Provide the (x, y) coordinate of the cell's center where the given text is located.  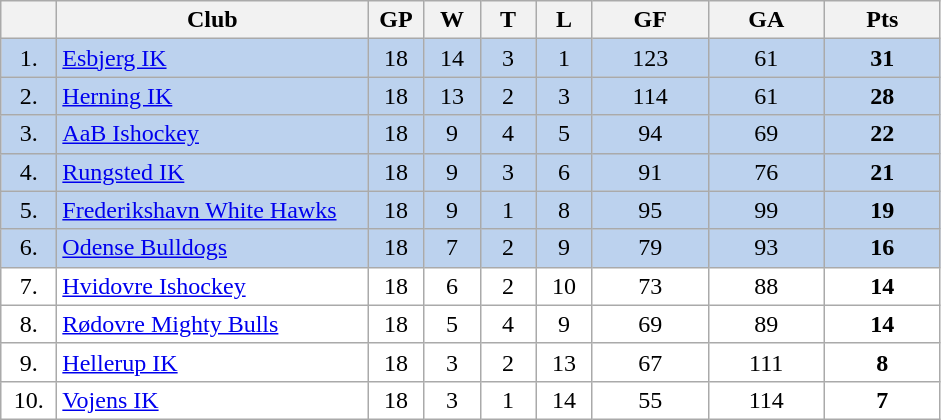
31 (882, 58)
79 (650, 248)
73 (650, 286)
16 (882, 248)
9. (29, 362)
Hellerup IK (212, 362)
AaB Ishockey (212, 134)
88 (766, 286)
Rungsted IK (212, 172)
4. (29, 172)
2. (29, 96)
Rødovre Mighty Bulls (212, 324)
W (452, 20)
GP (396, 20)
89 (766, 324)
T (508, 20)
Club (212, 20)
L (564, 20)
10 (564, 286)
19 (882, 210)
Pts (882, 20)
3. (29, 134)
111 (766, 362)
94 (650, 134)
55 (650, 400)
10. (29, 400)
28 (882, 96)
67 (650, 362)
7. (29, 286)
99 (766, 210)
91 (650, 172)
GA (766, 20)
8. (29, 324)
6. (29, 248)
76 (766, 172)
Herning IK (212, 96)
Hvidovre Ishockey (212, 286)
Frederikshavn White Hawks (212, 210)
Esbjerg IK (212, 58)
93 (766, 248)
22 (882, 134)
1. (29, 58)
GF (650, 20)
95 (650, 210)
5. (29, 210)
Vojens IK (212, 400)
21 (882, 172)
Odense Bulldogs (212, 248)
123 (650, 58)
